Search for the cell housing the specified text and yield its [x, y] center coordinate. 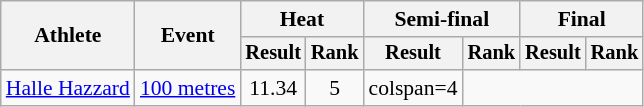
colspan=4 [412, 88]
Heat [302, 19]
Event [188, 36]
11.34 [273, 88]
5 [335, 88]
Final [582, 19]
Semi-final [442, 19]
Athlete [68, 36]
100 metres [188, 88]
Halle Hazzard [68, 88]
